Return [x, y] of the center of cell containing provided text 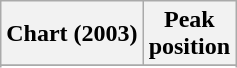
Chart (2003) [72, 34]
Peakposition [189, 34]
